Output the [x, y] coordinate of the center of the cell containing the given text.  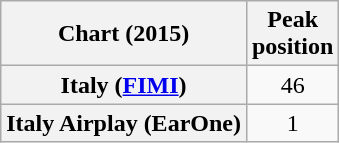
Italy (FIMI) [124, 85]
Peakposition [292, 34]
Chart (2015) [124, 34]
1 [292, 123]
46 [292, 85]
Italy Airplay (EarOne) [124, 123]
